Determine the (x, y) coordinate at the center of the cell enclosing the given text.  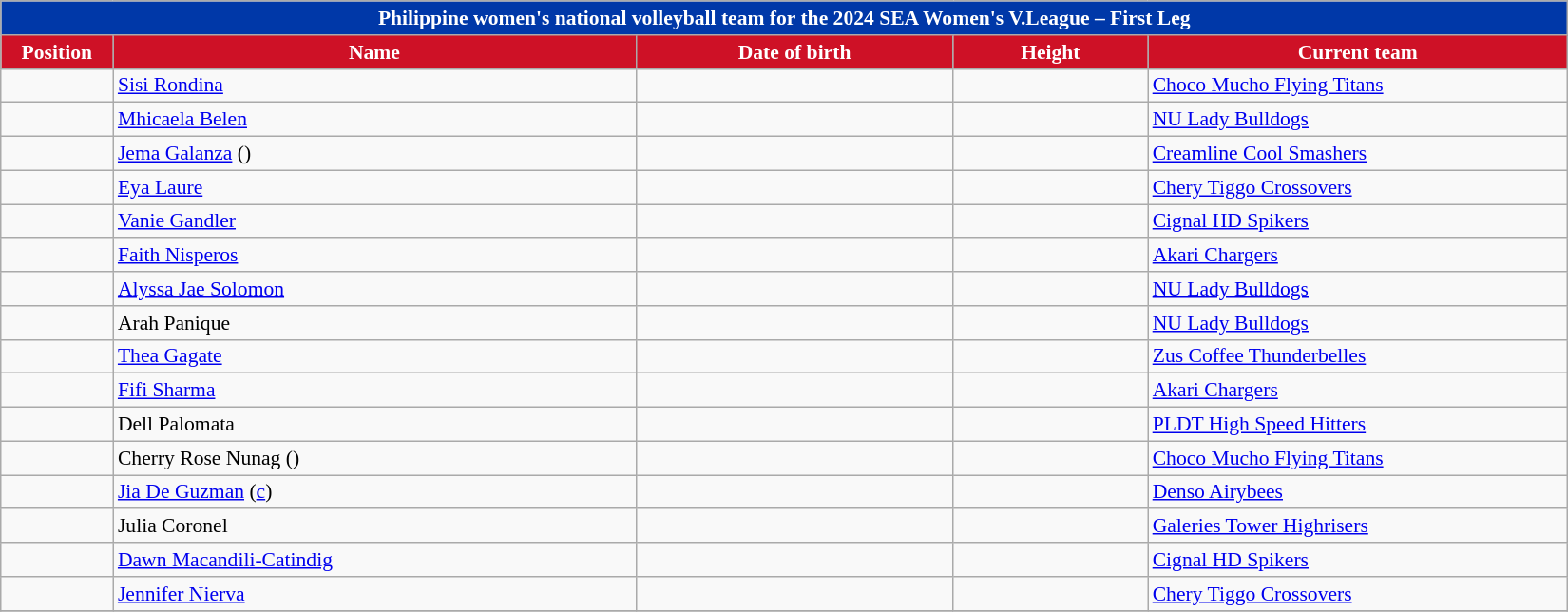
Position (57, 52)
Galeries Tower Highrisers (1358, 526)
Height (1051, 52)
Arah Panique (374, 323)
Dell Palomata (374, 425)
Jia De Guzman (c) (374, 492)
Alyssa Jae Solomon (374, 289)
Jema Galanza () (374, 154)
Denso Airybees (1358, 492)
Faith Nisperos (374, 256)
Sisi Rondina (374, 86)
Name (374, 52)
Fifi Sharma (374, 391)
Julia Coronel (374, 526)
Philippine women's national volleyball team for the 2024 SEA Women's V.League – First Leg (785, 18)
Jennifer Nierva (374, 594)
Eya Laure (374, 187)
Creamline Cool Smashers (1358, 154)
Current team (1358, 52)
Mhicaela Belen (374, 120)
Thea Gagate (374, 356)
PLDT High Speed Hitters (1358, 425)
Dawn Macandili-Catindig (374, 560)
Zus Coffee Thunderbelles (1358, 356)
Vanie Gandler (374, 221)
Date of birth (794, 52)
Cherry Rose Nunag () (374, 458)
